Output the [X, Y] coordinate of the center of the cell containing the given text.  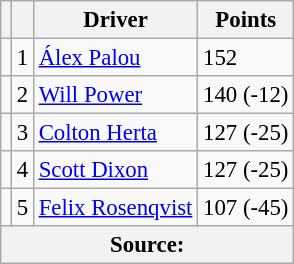
Source: [148, 245]
2 [22, 95]
Scott Dixon [115, 170]
140 (-12) [246, 95]
5 [22, 208]
152 [246, 58]
Will Power [115, 95]
1 [22, 58]
107 (-45) [246, 208]
Points [246, 20]
Felix Rosenqvist [115, 208]
Driver [115, 20]
3 [22, 133]
4 [22, 170]
Álex Palou [115, 58]
Colton Herta [115, 133]
